Output the [X, Y] coordinate of the center of the cell containing the given text.  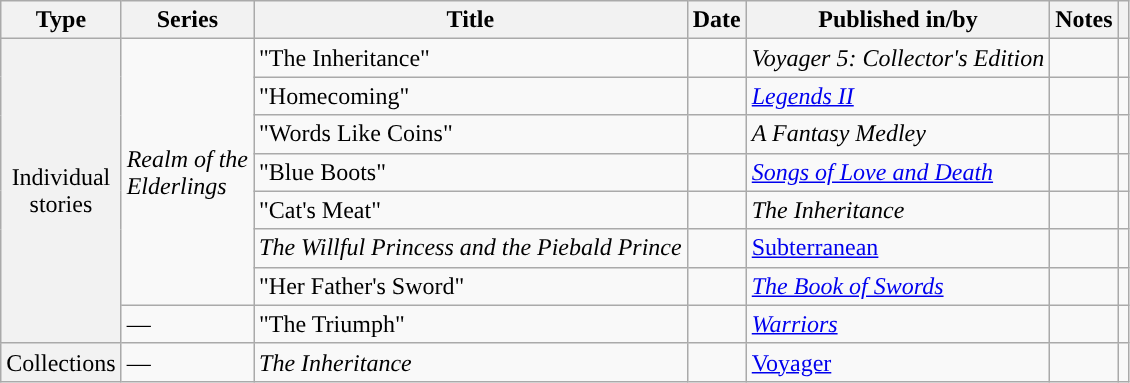
"Her Father's Sword" [471, 286]
A Fantasy Medley [898, 134]
Realm of theElderlings [187, 172]
Voyager [898, 362]
"Blue Boots" [471, 172]
"Cat's Meat" [471, 210]
The Willful Princess and the Piebald Prince [471, 248]
Type [61, 20]
Series [187, 20]
Date [716, 20]
Songs of Love and Death [898, 172]
"The Inheritance" [471, 58]
"The Triumph" [471, 324]
Subterranean [898, 248]
Voyager 5: Collector's Edition [898, 58]
Notes [1084, 20]
Published in/by [898, 20]
Collections [61, 362]
Warriors [898, 324]
"Homecoming" [471, 96]
"Words Like Coins" [471, 134]
The Book of Swords [898, 286]
Individual stories [61, 191]
Legends II [898, 96]
Title [471, 20]
